Search for the cell housing the specified text and yield its (X, Y) center coordinate. 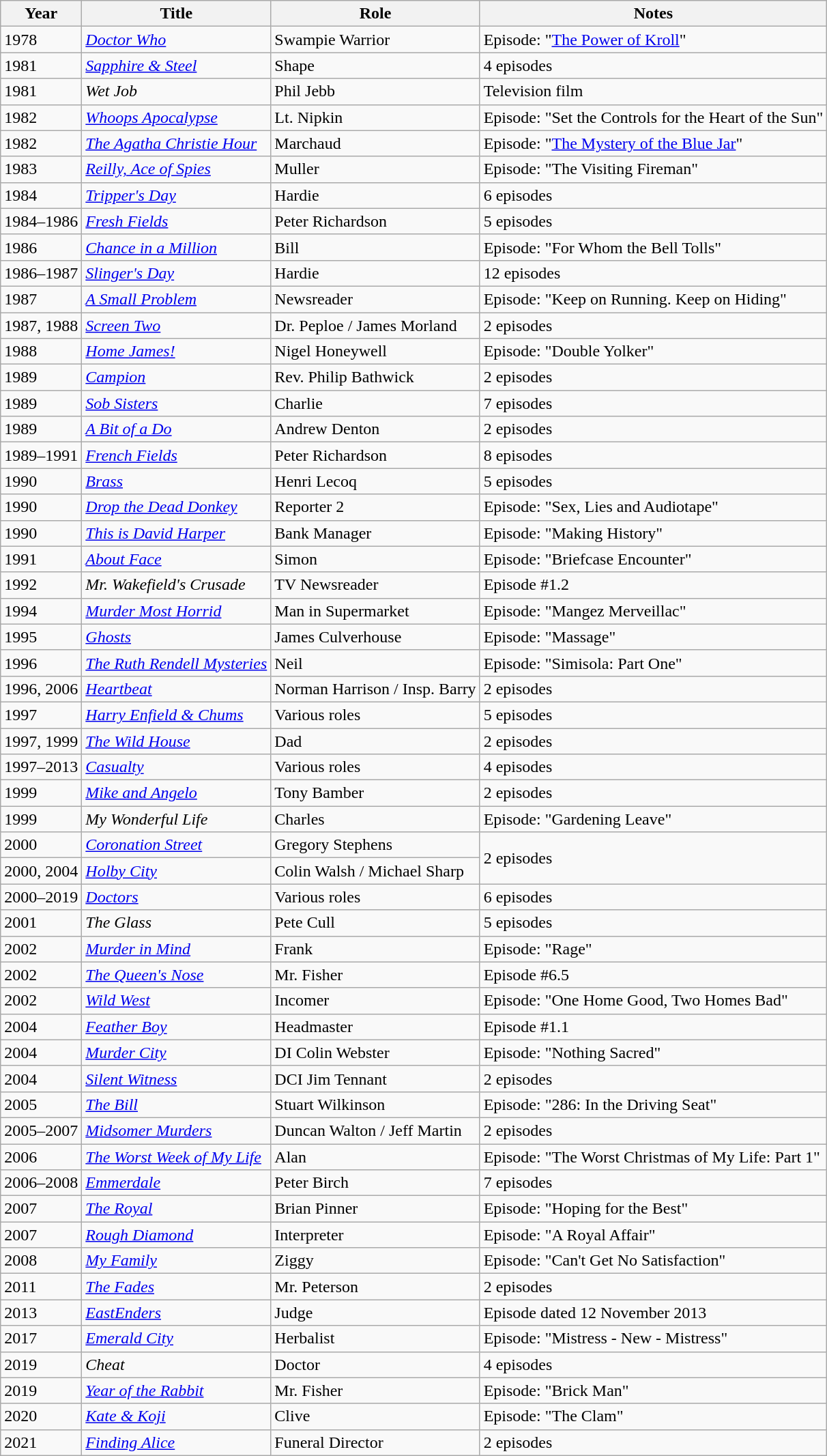
Year (41, 14)
Episode: "Mistress - New - Mistress" (654, 1339)
Doctor Who (176, 40)
Episode: "The Worst Christmas of My Life: Part 1" (654, 1157)
Feather Boy (176, 1027)
2011 (41, 1287)
Screen Two (176, 326)
2020 (41, 1416)
Man in Supermarket (375, 611)
2006 (41, 1157)
Nigel Honeywell (375, 352)
Headmaster (375, 1027)
Ziggy (375, 1261)
2021 (41, 1442)
1987, 1988 (41, 326)
Role (375, 14)
Episode: "Brick Man" (654, 1390)
1986–1987 (41, 273)
1996 (41, 663)
Heartbeat (176, 689)
The Queen's Nose (176, 975)
Incomer (375, 1001)
Mike and Angelo (176, 793)
TV Newsreader (375, 585)
1992 (41, 585)
The Agatha Christie Hour (176, 143)
Episode: "Hoping for the Best" (654, 1209)
2001 (41, 923)
Mr. Peterson (375, 1287)
Colin Walsh / Michael Sharp (375, 871)
Year of the Rabbit (176, 1390)
DCI Jim Tennant (375, 1079)
1983 (41, 169)
Whoops Apocalypse (176, 117)
A Small Problem (176, 299)
Murder in Mind (176, 949)
Episode: "Gardening Leave" (654, 819)
Sapphire & Steel (176, 66)
Emerald City (176, 1339)
Reilly, Ace of Spies (176, 169)
Casualty (176, 767)
Episode: "The Visiting Fireman" (654, 169)
Episode: "Massage" (654, 637)
Episode: "One Home Good, Two Homes Bad" (654, 1001)
Neil (375, 663)
1997, 1999 (41, 741)
Murder City (176, 1053)
Bank Manager (375, 533)
Episode: "Briefcase Encounter" (654, 559)
1989–1991 (41, 455)
Silent Witness (176, 1079)
2005 (41, 1104)
2013 (41, 1313)
1997–2013 (41, 767)
Chance in a Million (176, 247)
Peter Birch (375, 1183)
Judge (375, 1313)
Drop the Dead Donkey (176, 507)
Harry Enfield & Chums (176, 715)
Wild West (176, 1001)
Newsreader (375, 299)
Episode: "Keep on Running. Keep on Hiding" (654, 299)
About Face (176, 559)
Episode: "Can't Get No Satisfaction" (654, 1261)
Charlie (375, 403)
Dad (375, 741)
Episode #1.2 (654, 585)
Frank (375, 949)
Brass (176, 481)
1987 (41, 299)
Muller (375, 169)
Henri Lecoq (375, 481)
My Family (176, 1261)
Cheat (176, 1365)
Episode dated 12 November 2013 (654, 1313)
This is David Harper (176, 533)
Episode: "Nothing Sacred" (654, 1053)
Episode #6.5 (654, 975)
Wet Job (176, 91)
Phil Jebb (375, 91)
The Ruth Rendell Mysteries (176, 663)
Fresh Fields (176, 221)
Episode: "Sex, Lies and Audiotape" (654, 507)
EastEnders (176, 1313)
Ghosts (176, 637)
2017 (41, 1339)
Gregory Stephens (375, 845)
Stuart Wilkinson (375, 1104)
Rough Diamond (176, 1235)
Episode: "The Power of Kroll" (654, 40)
Andrew Denton (375, 429)
Episode: "Rage" (654, 949)
The Worst Week of My Life (176, 1157)
DI Colin Webster (375, 1053)
James Culverhouse (375, 637)
Brian Pinner (375, 1209)
Home James! (176, 352)
Episode: "A Royal Affair" (654, 1235)
1995 (41, 637)
The Royal (176, 1209)
Funeral Director (375, 1442)
Holby City (176, 871)
The Wild House (176, 741)
Interpreter (375, 1235)
Norman Harrison / Insp. Barry (375, 689)
Coronation Street (176, 845)
Lt. Nipkin (375, 117)
Clive (375, 1416)
Slinger's Day (176, 273)
Doctor (375, 1365)
Murder Most Horrid (176, 611)
Tripper's Day (176, 195)
Sob Sisters (176, 403)
Dr. Peploe / James Morland (375, 326)
1984 (41, 195)
Finding Alice (176, 1442)
2000 (41, 845)
Mr. Wakefield's Crusade (176, 585)
Herbalist (375, 1339)
12 episodes (654, 273)
Episode: "Simisola: Part One" (654, 663)
Episode #1.1 (654, 1027)
Tony Bamber (375, 793)
The Fades (176, 1287)
Rev. Philip Bathwick (375, 377)
2005–2007 (41, 1130)
2000–2019 (41, 897)
8 episodes (654, 455)
Episode: "Mangez Merveillac" (654, 611)
Duncan Walton / Jeff Martin (375, 1130)
The Bill (176, 1104)
Television film (654, 91)
2006–2008 (41, 1183)
Swampie Warrior (375, 40)
Episode: "The Mystery of the Blue Jar" (654, 143)
Alan (375, 1157)
Shape (375, 66)
Title (176, 14)
Doctors (176, 897)
Episode: "Set the Controls for the Heart of the Sun" (654, 117)
Episode: "For Whom the Bell Tolls" (654, 247)
Episode: "Making History" (654, 533)
French Fields (176, 455)
1988 (41, 352)
Pete Cull (375, 923)
1986 (41, 247)
2000, 2004 (41, 871)
Charles (375, 819)
1997 (41, 715)
Campion (176, 377)
1984–1986 (41, 221)
Kate & Koji (176, 1416)
Bill (375, 247)
A Bit of a Do (176, 429)
2008 (41, 1261)
Midsomer Murders (176, 1130)
Episode: "Double Yolker" (654, 352)
1991 (41, 559)
Emmerdale (176, 1183)
1994 (41, 611)
The Glass (176, 923)
Marchaud (375, 143)
Episode: "286: In the Driving Seat" (654, 1104)
1996, 2006 (41, 689)
Simon (375, 559)
Notes (654, 14)
Episode: "The Clam" (654, 1416)
1978 (41, 40)
Reporter 2 (375, 507)
My Wonderful Life (176, 819)
